Return [x, y] of the center of cell containing provided text 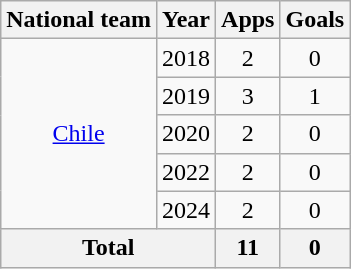
Total [108, 248]
National team [79, 20]
1 [315, 96]
Year [186, 20]
Chile [79, 134]
Apps [248, 20]
11 [248, 248]
2024 [186, 210]
2018 [186, 58]
2022 [186, 172]
Goals [315, 20]
2020 [186, 134]
3 [248, 96]
2019 [186, 96]
